Capture the cell that displays the provided text and extract its [X, Y] central coordinate. 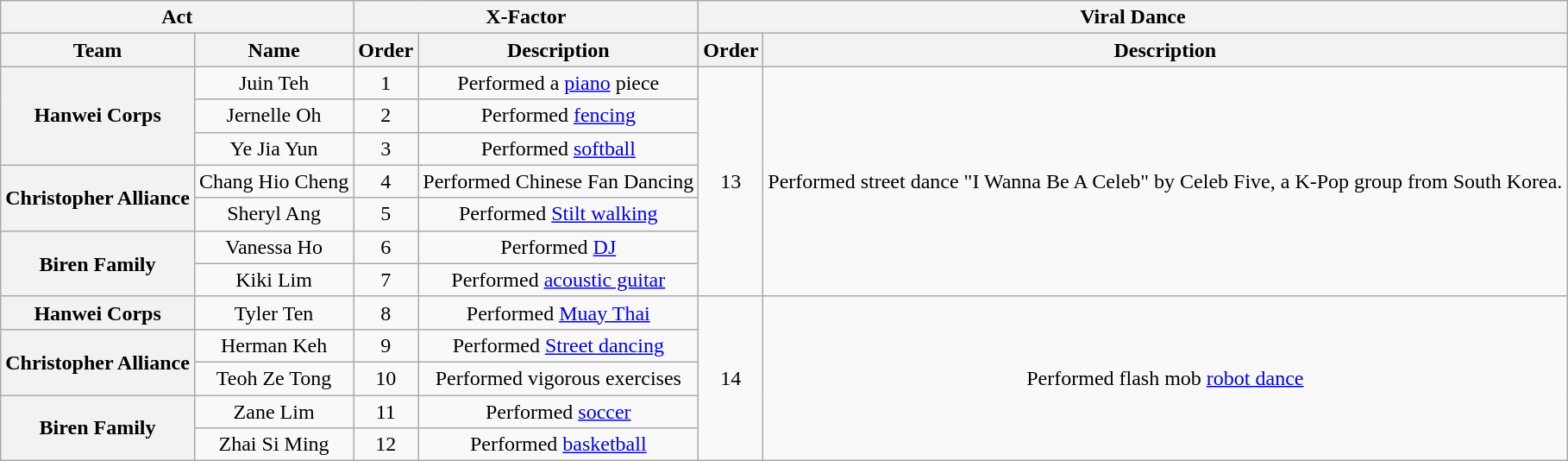
Vanessa Ho [273, 247]
6 [386, 247]
X-Factor [526, 17]
10 [386, 378]
13 [731, 181]
Performed vigorous exercises [559, 378]
Sheryl Ang [273, 214]
2 [386, 116]
Kiki Lim [273, 280]
Performed basketball [559, 445]
12 [386, 445]
Chang Hio Cheng [273, 181]
9 [386, 345]
Ye Jia Yun [273, 148]
Performed Muay Thai [559, 313]
14 [731, 378]
Viral Dance [1133, 17]
Team [98, 50]
Performed street dance "I Wanna Be A Celeb" by Celeb Five, a K-Pop group from South Korea. [1165, 181]
Performed acoustic guitar [559, 280]
Zhai Si Ming [273, 445]
3 [386, 148]
Teoh Ze Tong [273, 378]
Performed DJ [559, 247]
Herman Keh [273, 345]
1 [386, 83]
Performed a piano piece [559, 83]
4 [386, 181]
Act [178, 17]
Performed flash mob robot dance [1165, 378]
Performed Chinese Fan Dancing [559, 181]
Performed Street dancing [559, 345]
Performed soccer [559, 412]
Performed fencing [559, 116]
Name [273, 50]
8 [386, 313]
7 [386, 280]
Tyler Ten [273, 313]
Jernelle Oh [273, 116]
5 [386, 214]
Juin Teh [273, 83]
11 [386, 412]
Zane Lim [273, 412]
Performed Stilt walking [559, 214]
Performed softball [559, 148]
